Locate the cell with the specified text and output its [x, y] center coordinate. 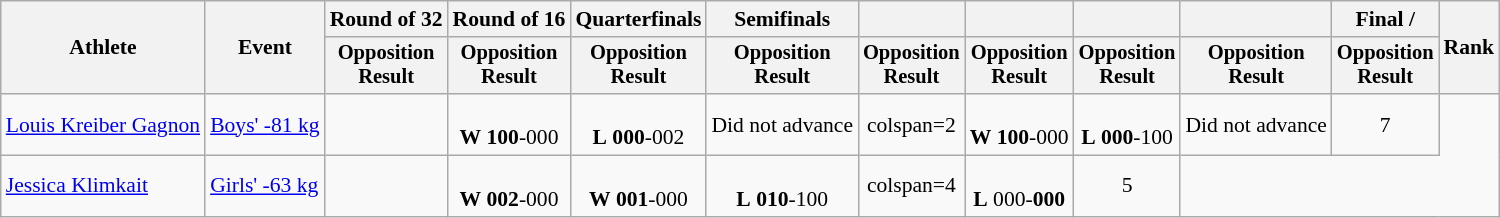
Jessica Klimkait [103, 186]
W 002-000 [510, 186]
colspan=4 [912, 186]
L 000-100 [1128, 124]
L 010-100 [782, 186]
Boys' -81 kg [265, 124]
L 000-000 [1020, 186]
Louis Kreiber Gagnon [103, 124]
Semifinals [782, 19]
colspan=2 [912, 124]
Event [265, 48]
Rank [1470, 48]
Round of 32 [386, 19]
5 [1128, 186]
Round of 16 [510, 19]
Girls' -63 kg [265, 186]
L 000-002 [638, 124]
7 [1386, 124]
Quarterfinals [638, 19]
W 001-000 [638, 186]
Final / [1386, 19]
Athlete [103, 48]
